Identify which cell holds the provided text, then report its [X, Y] central coordinate. 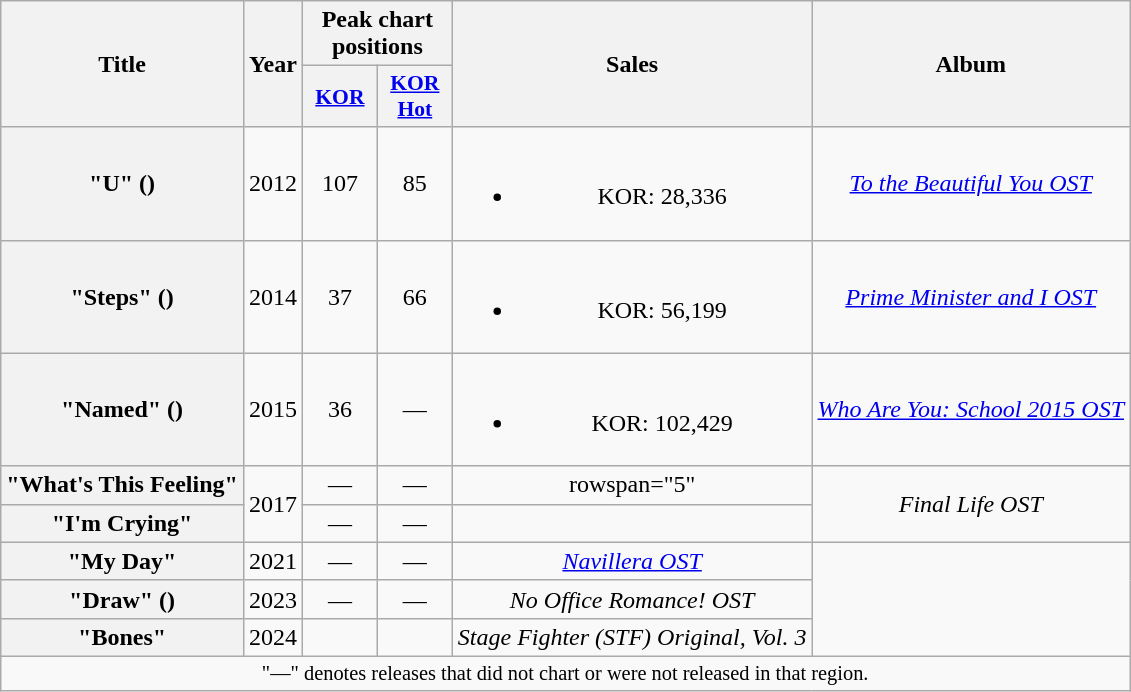
KOR: 102,429 [632, 410]
Title [122, 64]
"Draw" () [122, 599]
2012 [272, 184]
"—" denotes releases that did not chart or were not released in that region. [566, 673]
2017 [272, 504]
2015 [272, 410]
No Office Romance! OST [632, 599]
Final Life OST [971, 504]
"What's This Feeling" [122, 485]
2014 [272, 296]
KOR: 56,199 [632, 296]
Year [272, 64]
66 [414, 296]
KOR: 28,336 [632, 184]
"My Day" [122, 561]
Who Are You: School 2015 OST [971, 410]
2023 [272, 599]
Navillera OST [632, 561]
"I'm Crying" [122, 523]
"Steps" () [122, 296]
36 [340, 410]
85 [414, 184]
"Bones" [122, 637]
Prime Minister and I OST [971, 296]
"U" () [122, 184]
KORHot [414, 96]
2024 [272, 637]
To the Beautiful You OST [971, 184]
Sales [632, 64]
Album [971, 64]
"Named" () [122, 410]
2021 [272, 561]
107 [340, 184]
Stage Fighter (STF) Original, Vol. 3 [632, 637]
KOR [340, 96]
37 [340, 296]
rowspan="5" [632, 485]
Peak chart positions [377, 34]
